Provide the [x, y] coordinate of the cell's center where the given text is located.  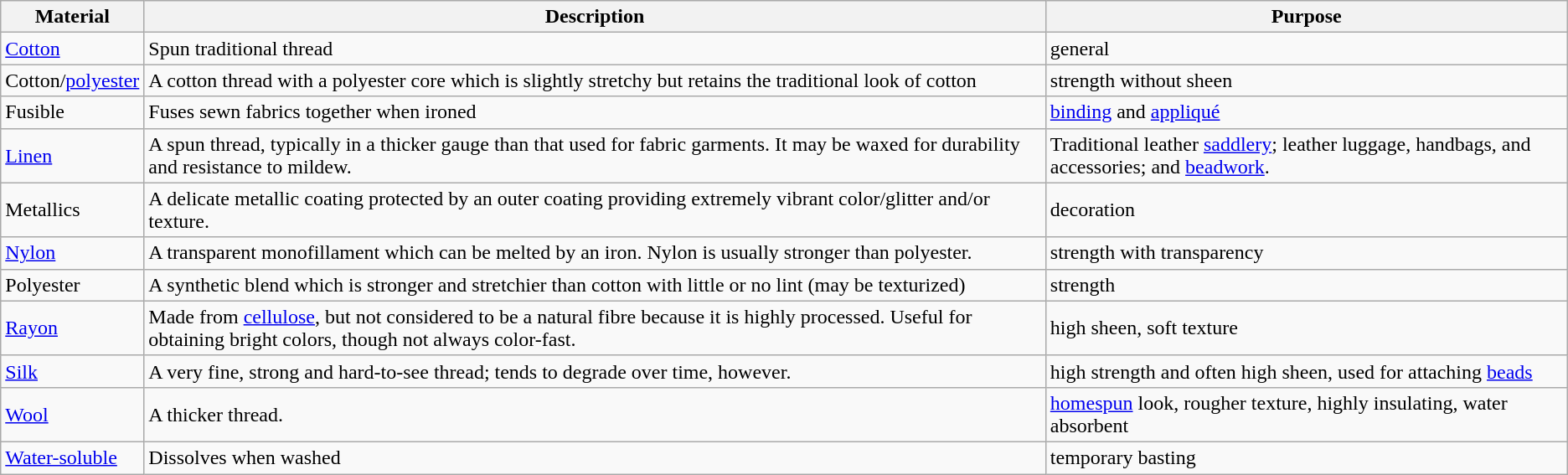
Silk [72, 371]
Fuses sewn fabrics together when ironed [595, 112]
decoration [1307, 209]
temporary basting [1307, 457]
Rayon [72, 328]
A thicker thread. [595, 414]
Nylon [72, 253]
Dissolves when washed [595, 457]
Fusible [72, 112]
high strength and often high sheen, used for attaching beads [1307, 371]
A synthetic blend which is stronger and stretchier than cotton with little or no lint (may be texturized) [595, 285]
Traditional leather saddlery; leather luggage, handbags, and accessories; and beadwork. [1307, 156]
high sheen, soft texture [1307, 328]
general [1307, 49]
strength [1307, 285]
Description [595, 17]
A spun thread, typically in a thicker gauge than that used for fabric garments. It may be waxed for durability and resistance to mildew. [595, 156]
A delicate metallic coating protected by an outer coating providing extremely vibrant color/glitter and/or texture. [595, 209]
Linen [72, 156]
Purpose [1307, 17]
A cotton thread with a polyester core which is slightly stretchy but retains the traditional look of cotton [595, 80]
A very fine, strong and hard-to-see thread; tends to degrade over time, however. [595, 371]
binding and appliqué [1307, 112]
Water-soluble [72, 457]
Material [72, 17]
Metallics [72, 209]
strength without sheen [1307, 80]
Cotton [72, 49]
A transparent monofillament which can be melted by an iron. Nylon is usually stronger than polyester. [595, 253]
Wool [72, 414]
Cotton/polyester [72, 80]
homespun look, rougher texture, highly insulating, water absorbent [1307, 414]
Spun traditional thread [595, 49]
Polyester [72, 285]
strength with transparency [1307, 253]
